Search for the cell housing the specified text and yield its [X, Y] center coordinate. 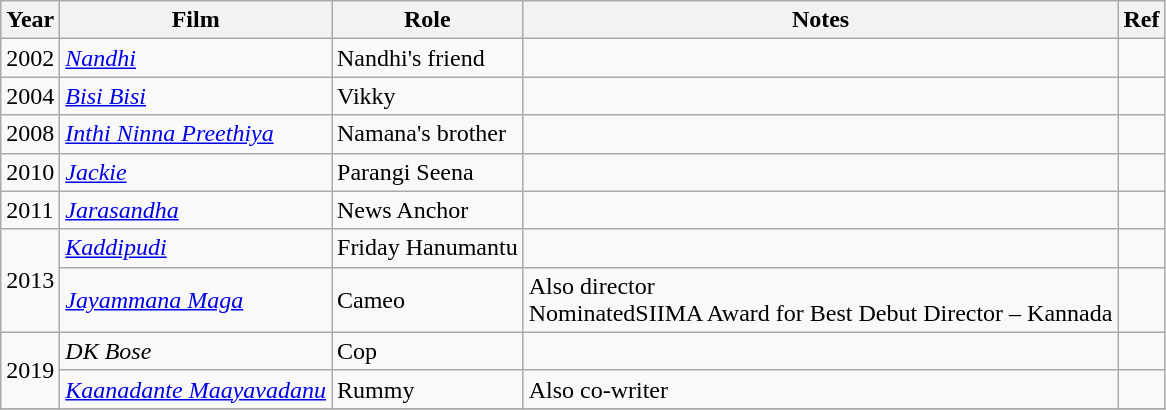
Jackie [196, 172]
Notes [820, 20]
Nandhi [196, 58]
Also directorNominatedSIIMA Award for Best Debut Director – Kannada [820, 300]
DK Bose [196, 351]
Vikky [428, 96]
Kaanadante Maayavadanu [196, 389]
2011 [30, 210]
Namana's brother [428, 134]
2008 [30, 134]
Ref [1142, 20]
Film [196, 20]
Also co-writer [820, 389]
Parangi Seena [428, 172]
Kaddipudi [196, 248]
Cameo [428, 300]
2004 [30, 96]
Nandhi's friend [428, 58]
2010 [30, 172]
Cop [428, 351]
Jayammana Maga [196, 300]
News Anchor [428, 210]
2013 [30, 280]
2002 [30, 58]
Jarasandha [196, 210]
Inthi Ninna Preethiya [196, 134]
Role [428, 20]
Year [30, 20]
Friday Hanumantu [428, 248]
Bisi Bisi [196, 96]
Rummy [428, 389]
2019 [30, 370]
